Scan for the cell matching the given text and deliver its [x, y] coordinate at center. 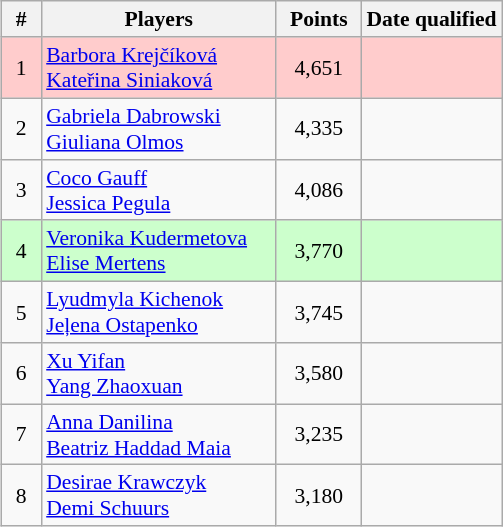
5 [21, 312]
4 [21, 250]
2 [21, 128]
6 [21, 374]
4,651 [318, 68]
4,335 [318, 128]
Anna Danilina Beatriz Haddad Maia [158, 434]
# [21, 19]
8 [21, 496]
1 [21, 68]
Date qualified [431, 19]
3 [21, 190]
Barbora Krejčíková Kateřina Siniaková [158, 68]
Veronika Kudermetova Elise Mertens [158, 250]
Desirae Krawczyk Demi Schuurs [158, 496]
Coco Gauff Jessica Pegula [158, 190]
Gabriela Dabrowski Giuliana Olmos [158, 128]
3,745 [318, 312]
3,180 [318, 496]
Points [318, 19]
4,086 [318, 190]
3,235 [318, 434]
Xu Yifan Yang Zhaoxuan [158, 374]
3,580 [318, 374]
7 [21, 434]
Players [158, 19]
3,770 [318, 250]
Lyudmyla Kichenok Jeļena Ostapenko [158, 312]
